Find where the given text appears and provide that cell's center as (x, y) coordinate. 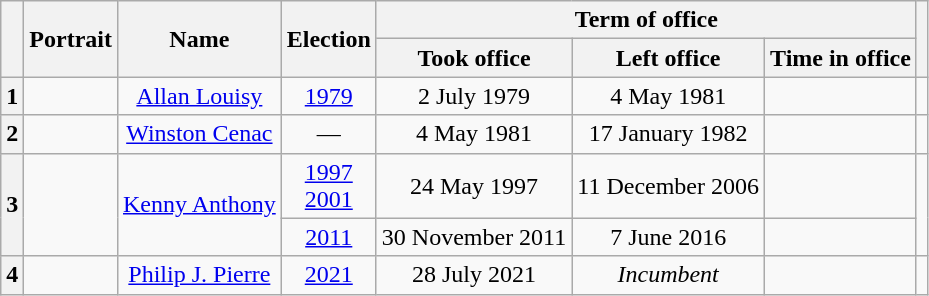
Name (199, 39)
Time in office (841, 58)
Took office (474, 58)
Kenny Anthony (199, 204)
28 July 2021 (474, 275)
2 (12, 134)
Winston Cenac (199, 134)
Term of office (646, 20)
1 (12, 96)
Left office (668, 58)
4 (12, 275)
17 January 1982 (668, 134)
— (328, 134)
19972001 (328, 186)
3 (12, 204)
2021 (328, 275)
2011 (328, 237)
24 May 1997 (474, 186)
7 June 2016 (668, 237)
Election (328, 39)
1979 (328, 96)
Incumbent (668, 275)
30 November 2011 (474, 237)
Portrait (71, 39)
2 July 1979 (474, 96)
Allan Louisy (199, 96)
Philip J. Pierre (199, 275)
11 December 2006 (668, 186)
